Detect which cell encompasses the target text, then output its (X, Y) center coordinate. 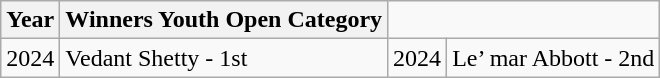
Vedant Shetty - 1st (224, 58)
Winners Youth Open Category (224, 20)
Year (30, 20)
Le’ mar Abbott - 2nd (554, 58)
